Pinpoint the cell where the given text exists, returning its [x, y] midpoint coordinate. 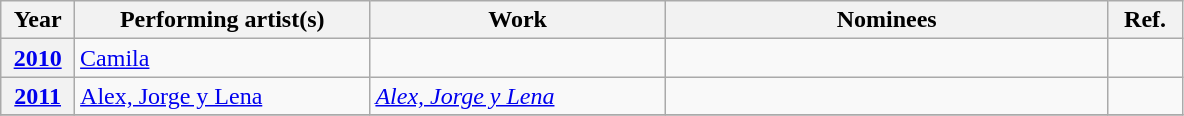
Ref. [1145, 20]
Work [518, 20]
2010 [38, 58]
Performing artist(s) [222, 20]
Nominees [886, 20]
Camila [222, 58]
Year [38, 20]
2011 [38, 96]
